Return (X, Y) of the center of cell containing provided text 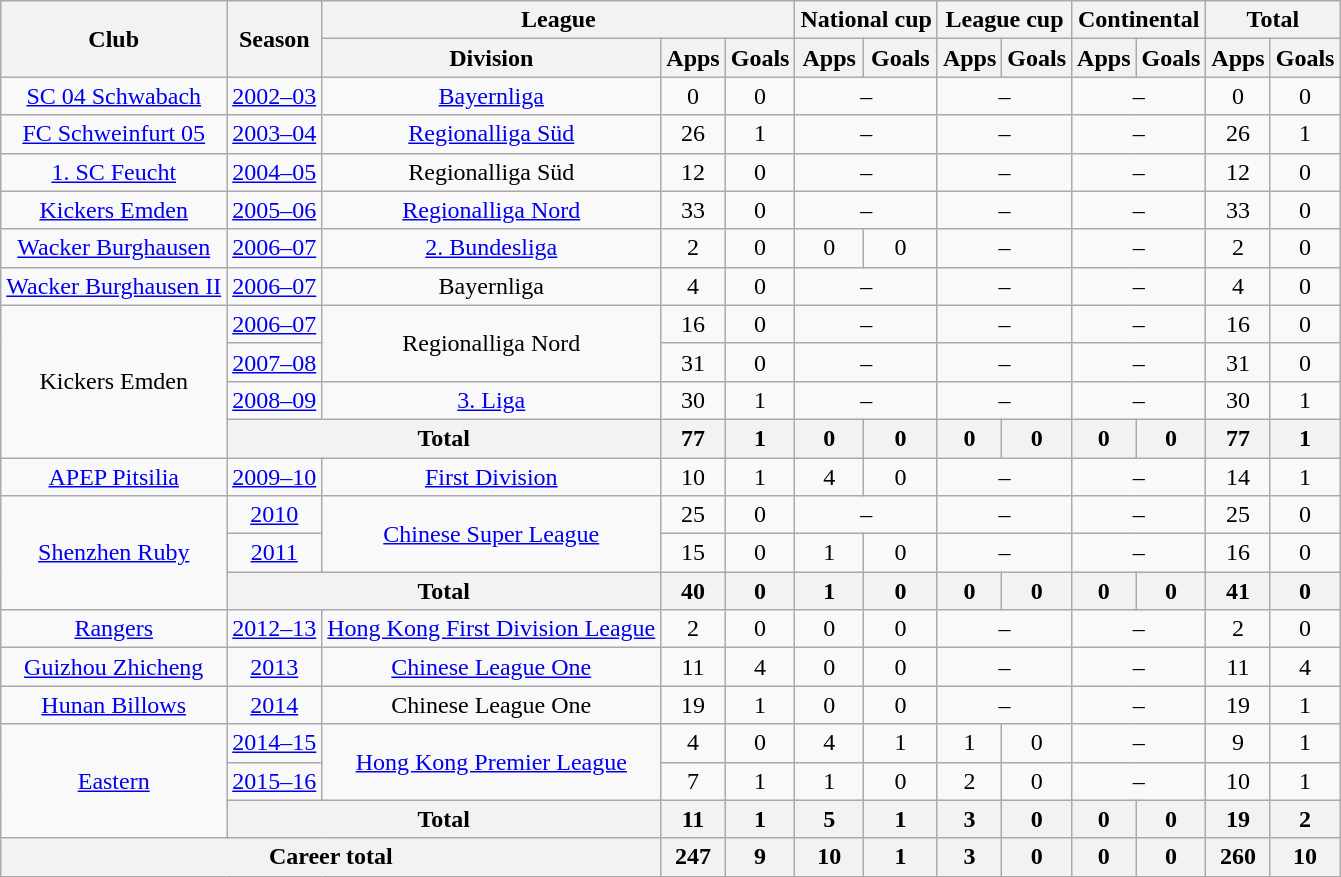
2004–05 (274, 172)
FC Schweinfurt 05 (114, 134)
Eastern (114, 781)
Hunan Billows (114, 705)
5 (829, 819)
41 (1238, 591)
Shenzhen Ruby (114, 553)
Hong Kong First Division League (492, 629)
2014 (274, 705)
2007–08 (274, 362)
2002–03 (274, 96)
Guizhou Zhicheng (114, 667)
Club (114, 39)
2003–04 (274, 134)
2008–09 (274, 400)
2010 (274, 515)
2009–10 (274, 477)
260 (1238, 857)
Career total (331, 857)
First Division (492, 477)
15 (693, 553)
Continental (1139, 20)
2013 (274, 667)
SC 04 Schwabach (114, 96)
Hong Kong Premier League (492, 762)
National cup (866, 20)
2011 (274, 553)
Rangers (114, 629)
2014–15 (274, 743)
3. Liga (492, 400)
League cup (1004, 20)
2005–06 (274, 210)
Wacker Burghausen (114, 248)
247 (693, 857)
2012–13 (274, 629)
Wacker Burghausen II (114, 286)
Chinese Super League (492, 534)
APEP Pitsilia (114, 477)
League (558, 20)
14 (1238, 477)
7 (693, 781)
Season (274, 39)
Division (492, 58)
2. Bundesliga (492, 248)
1. SC Feucht (114, 172)
2015–16 (274, 781)
40 (693, 591)
